Return [X, Y] of the center of cell containing provided text 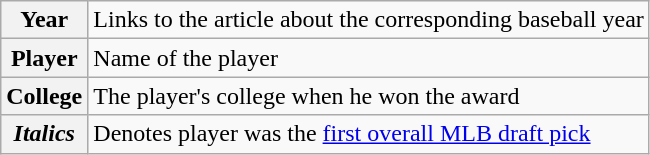
The player's college when he won the award [369, 96]
Player [44, 58]
Denotes player was the first overall MLB draft pick [369, 134]
College [44, 96]
Links to the article about the corresponding baseball year [369, 20]
Name of the player [369, 58]
Italics [44, 134]
Year [44, 20]
